Output the (X, Y) coordinate of the center of the cell containing the given text.  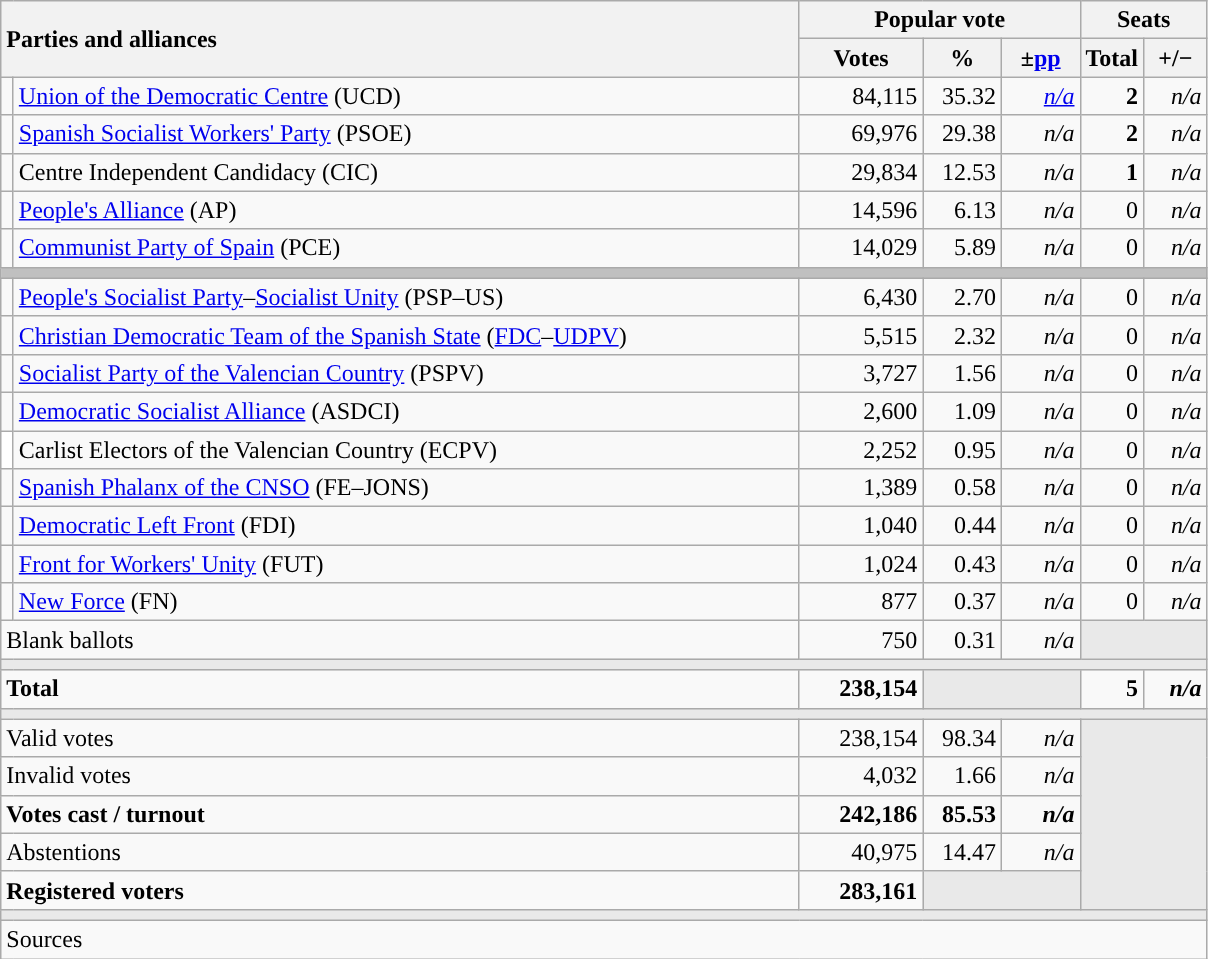
35.32 (962, 96)
Valid votes (400, 738)
±pp (1040, 58)
242,186 (861, 814)
1.66 (962, 776)
People's Alliance (AP) (406, 210)
4,032 (861, 776)
14,029 (861, 248)
14,596 (861, 210)
Parties and alliances (400, 39)
2,252 (861, 449)
0.43 (962, 564)
Votes (861, 58)
Carlist Electors of the Valencian Country (ECPV) (406, 449)
69,976 (861, 134)
Registered voters (400, 890)
Spanish Phalanx of the CNSO (FE–JONS) (406, 488)
Democratic Left Front (FDI) (406, 526)
Socialist Party of the Valencian Country (PSPV) (406, 373)
New Force (FN) (406, 602)
1,389 (861, 488)
1,024 (861, 564)
750 (861, 640)
0.31 (962, 640)
Popular vote (940, 20)
Abstentions (400, 852)
Centre Independent Candidacy (CIC) (406, 172)
12.53 (962, 172)
+/− (1176, 58)
0.58 (962, 488)
5,515 (861, 335)
0.37 (962, 602)
6.13 (962, 210)
0.95 (962, 449)
84,115 (861, 96)
1.56 (962, 373)
1.09 (962, 411)
Democratic Socialist Alliance (ASDCI) (406, 411)
877 (861, 602)
5.89 (962, 248)
Blank ballots (400, 640)
2,600 (861, 411)
5 (1112, 689)
Communist Party of Spain (PCE) (406, 248)
Invalid votes (400, 776)
2.70 (962, 297)
Spanish Socialist Workers' Party (PSOE) (406, 134)
% (962, 58)
3,727 (861, 373)
Votes cast / turnout (400, 814)
0.44 (962, 526)
98.34 (962, 738)
1 (1112, 172)
Sources (604, 939)
1,040 (861, 526)
Union of the Democratic Centre (UCD) (406, 96)
2.32 (962, 335)
Christian Democratic Team of the Spanish State (FDC–UDPV) (406, 335)
People's Socialist Party–Socialist Unity (PSP–US) (406, 297)
Front for Workers' Unity (FUT) (406, 564)
29,834 (861, 172)
283,161 (861, 890)
6,430 (861, 297)
29.38 (962, 134)
Seats (1144, 20)
85.53 (962, 814)
14.47 (962, 852)
40,975 (861, 852)
